Locate the cell with the specified text and output its (x, y) center coordinate. 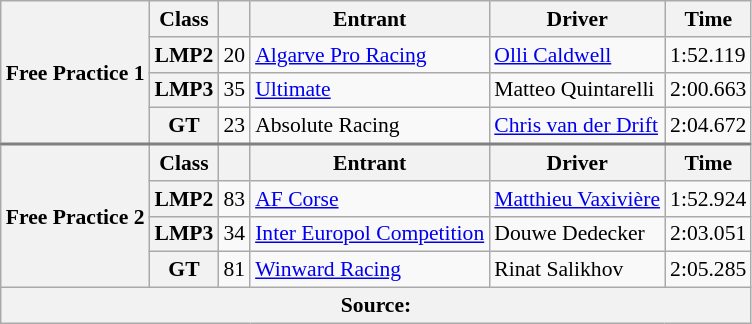
Inter Europol Competition (370, 234)
35 (234, 90)
20 (234, 55)
Matteo Quintarelli (577, 90)
Winward Racing (370, 270)
83 (234, 199)
Olli Caldwell (577, 55)
Chris van der Drift (577, 126)
2:03.051 (708, 234)
Absolute Racing (370, 126)
1:52.119 (708, 55)
Rinat Salikhov (577, 270)
2:05.285 (708, 270)
34 (234, 234)
Douwe Dedecker (577, 234)
1:52.924 (708, 199)
Free Practice 1 (76, 72)
Ultimate (370, 90)
Free Practice 2 (76, 216)
Source: (376, 306)
AF Corse (370, 199)
23 (234, 126)
Algarve Pro Racing (370, 55)
2:00.663 (708, 90)
Matthieu Vaxivière (577, 199)
2:04.672 (708, 126)
81 (234, 270)
